Extract the [X, Y] coordinate from the center of the cell holding the provided text.  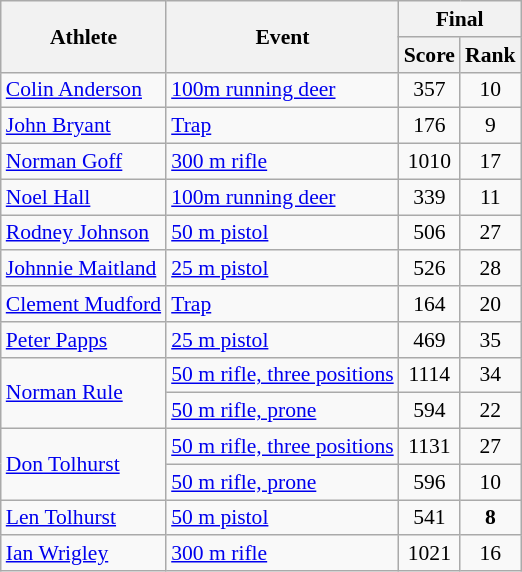
Johnnie Maitland [84, 269]
Norman Rule [84, 392]
Len Tolhurst [84, 518]
Rodney Johnson [84, 233]
22 [490, 411]
11 [490, 197]
16 [490, 554]
35 [490, 340]
Rank [490, 55]
1114 [430, 375]
506 [430, 233]
Score [430, 55]
1010 [430, 162]
20 [490, 304]
596 [430, 482]
Final [460, 19]
34 [490, 375]
339 [430, 197]
Norman Goff [84, 162]
Ian Wrigley [84, 554]
John Bryant [84, 126]
1021 [430, 554]
28 [490, 269]
9 [490, 126]
Clement Mudford [84, 304]
594 [430, 411]
Event [282, 36]
1131 [430, 447]
8 [490, 518]
526 [430, 269]
Peter Papps [84, 340]
Don Tolhurst [84, 464]
Athlete [84, 36]
469 [430, 340]
176 [430, 126]
357 [430, 90]
Colin Anderson [84, 90]
164 [430, 304]
541 [430, 518]
17 [490, 162]
Noel Hall [84, 197]
